Return the [X, Y] coordinate for the center point of the cell that contains the specified text.  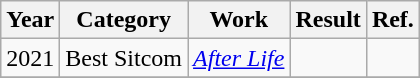
Work [239, 20]
After Life [239, 58]
Year [30, 20]
Ref. [392, 20]
Result [328, 20]
2021 [30, 58]
Category [124, 20]
Best Sitcom [124, 58]
